Detect which cell encompasses the target text, then output its (X, Y) center coordinate. 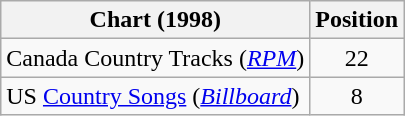
22 (357, 58)
Canada Country Tracks (RPM) (156, 58)
Chart (1998) (156, 20)
8 (357, 96)
US Country Songs (Billboard) (156, 96)
Position (357, 20)
